Provide the [X, Y] coordinate of the cell's center where the given text is located.  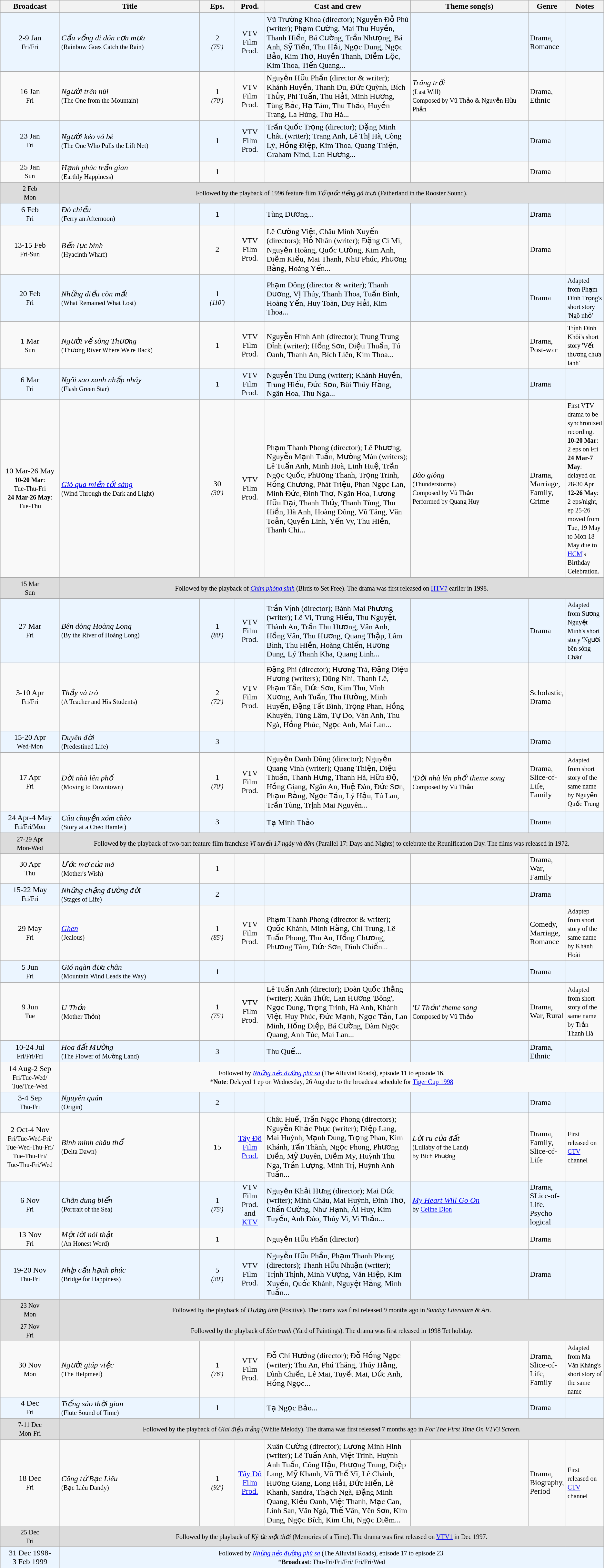
Bão giông(Thunderstorms)Composed by Vũ ThảoPerformed by Quang Huy [469, 488]
Adapted from short story of the same name by Trần Thanh Hà [585, 1011]
Nguyễn Thu Dung (writer); Khánh Huyền, Trung Hiếu, Đức Sơn, Bùi Thúy Hằng, Ngân Hoa, Thu Nga... [338, 384]
27 MarFri [30, 631]
25 DecFri [30, 1536]
1(110′) [217, 298]
Drama, Post-war [547, 345]
Bến lục bình (Hyacinth Wharf) [130, 250]
Followed by the playback of Giai điệu trắng (White Melody). The drama was first released 7 months ago in For The First Time On VTV3 Screen. [332, 1429]
VTV Film Prod. and KTV [250, 1204]
31 Dec 1998-3 Feb 1999 [30, 1558]
Nguyễn Hữu Phần (director) [338, 1239]
Adapted from Ma Văn Kháng's short story of the same name [585, 1369]
2(75′) [217, 42]
Nhịp cầu hạnh phúc (Bridge for Happiness) [130, 1274]
Dời nhà lên phố (Moving to Downtown) [130, 782]
Đò chiều (Ferry an Afternoon) [130, 214]
Adapted from Sương Nguyệt Minh's short story 'Người bên sông Châu' [585, 631]
4 DecFri [30, 1408]
Scholastic, Drama [547, 697]
29 MayFri [30, 933]
Followed by the playback of Chim phóng sinh (Birds to Set Free). The drama was first released on HTV7 earlier in 1998. [332, 588]
Tùng Dương... [338, 214]
23 JanFri [30, 141]
15-22 MayFri/Fri [30, 894]
9 JunTue [30, 1011]
Chân dung biển (Portrait of the Sea) [130, 1204]
Drama, Marriage, Family, Crime [547, 488]
20 FebFri [30, 298]
Người giúp việc (The Helpmeet) [130, 1369]
Lời ru của đất(Lullaby of the Land)by Bích Phượng [469, 1147]
13 NovFri [30, 1239]
'Dời nhà lên phố' theme songComposed by Vũ Thảo [469, 782]
Công tử Bạc Liêu (Bạc Liêu Dandy) [130, 1483]
5(30′) [217, 1274]
1(80′) [217, 631]
Thu Quế... [338, 1051]
10 Mar-26 May10-20 Mar:Tue-Thu-Fri24 Mar-26 May:Tue-Thu [30, 488]
Gió ngàn đưa chân (Mountain Wind Leads the Way) [130, 972]
Eps. [217, 6]
15 MarSun [30, 588]
Drama, War, Rural [547, 1011]
Những điều còn mất (What Remained What Lost) [130, 298]
Nguyễn Hinh Anh (director); Trung Trung Đỉnh (writer); Hồng Sơn, Diệu Thuần, Tú Oanh, Thanh An, Bích Liên, Kim Thoa... [338, 345]
Tạ Minh Thảo [338, 822]
27 NovFri [30, 1330]
Drama, Biography, Period [547, 1483]
Trăng trối(Last Will)Composed by Vũ Thảo & Nguyễn Hữu Phần [469, 96]
Theme song(s) [469, 6]
5 JunFri [30, 972]
Gió qua miền tối sáng (Wind Through the Dark and Light) [130, 488]
10-24 JulFri/Fri/Fri [30, 1051]
Phạm Thanh Phong (director & writer); Quốc Khánh, Minh Hằng, Chí Trung, Lê Tuấn Phong, Thu An, Hồng Chương, Phương Tâm, Đức Sơn, Đình Chiến... [338, 933]
19-20 NovThu-Fri [30, 1274]
Ghen (Jealous) [130, 933]
Nguyên quán (Origin) [130, 1102]
Một lời nói thật (An Honest Word) [130, 1239]
1(92′) [217, 1483]
6 NovFri [30, 1204]
Tạ Ngọc Bảo... [338, 1408]
16 JanFri [30, 96]
1(85′) [217, 933]
Bình minh châu thổ (Delta Dawn) [130, 1147]
'U Thỏn' theme songComposed by Vũ Thảo [469, 1011]
Title [130, 6]
Genre [547, 6]
Followed by the playback of Ký ức một thời (Memories of a Time). The drama was first released on VTV1 in Dec 1997. [332, 1536]
23 NovMon [30, 1310]
Followed by Những nẻo đường phù sa (The Alluvial Roads), episode 17 to episode 23.*Broadcast: Thu-Fri/Fri/Fri/ Fri/Fri/Wed [332, 1558]
Những chặng đường đời (Stages of Life) [130, 894]
27-29 AprMon-Wed [30, 843]
13-15 FebFri-Sun [30, 250]
Người kéo vó bè (The One Who Pulls the Lift Net) [130, 141]
Comedy, Marriage, Romance [547, 933]
Broadcast [30, 6]
Câu chuyện xóm chèo (Story at a Chèo Hamlet) [130, 822]
3-10 AprFri/Fri [30, 697]
15 [217, 1147]
7-11 DecMon-Fri [30, 1429]
Người trên núi (The One from the Mountain) [130, 96]
Prod. [250, 6]
3-4 SepThu-Fri [30, 1102]
Adaptep from short story of the same name by Khánh Hoài [585, 933]
6 MarFri [30, 384]
2 FebMon [30, 193]
Đỗ Chí Hướng (director); Đỗ Hồng Ngọc (writer); Thu An, Phú Thăng, Thúy Hằng, Đình Chiến, Lê Mai, Tuyết Mai, Đức Anh, Hồng Ngọc... [338, 1369]
6 FebFri [30, 214]
Hoa đất Mường (The Flower of Mường Land) [130, 1051]
Drama, SLice-of-Life, Psycho logical [547, 1204]
15-20 AprWed-Mon [30, 742]
1(76′) [217, 1369]
30 NovMon [30, 1369]
Nguyễn Khải Hưng (director); Mai Đức (writer); Minh Châu, Mai Huỳnh, Đình Thơ, Chấn Cường, Như Hạnh, Ái Huy, Kim Tuyến, Anh Đào, Thúy Vi, Vi Thảo... [338, 1204]
2(72′) [217, 697]
14 Aug-2 SepFri/Tue-Wed/ Tue/Tue-Wed [30, 1077]
Adapted from short story of the same name by Nguyễn Quốc Trung [585, 782]
Drama, War, Family [547, 869]
Cầu vồng đi đón cơn mưa (Rainbow Goes Catch the Rain) [130, 42]
Bên dòng Hoàng Long (By the River of Hoàng Long) [130, 631]
My Heart Will Go Onby Celine Dion [469, 1204]
Followed by the playback of Dương tính (Positive). The drama was first released 9 months ago in Sunday Literature & Art. [332, 1310]
Người về sông Thương (Thương River Where We're Back) [130, 345]
Trần Quốc Trọng (director); Đặng Minh Châu (writer); Trang Anh, Lê Thị Hà, Công Lý, Hồng Điệp, Kim Thoa, Quang Thiện, Graham Nind, Lan Hương... [338, 141]
Drama, Romance [547, 42]
30(30′) [217, 488]
Phạm Đông (director & writer); Thanh Dương, Vị Thúy, Thanh Thoa, Tuấn Bình, Hoàng Yến, Huy Toàn, Duy Hải, Kim Thoa... [338, 298]
Thầy và trò (A Teacher and His Students) [130, 697]
Hạnh phúc trần gian (Earthly Happiness) [130, 172]
25 JanSun [30, 172]
30 AprThu [30, 869]
Ngôi sao xanh nhấp nháy (Flash Green Star) [130, 384]
1 MarSun [30, 345]
Adapted from Phạm Đình Trọng's short story 'Ngõ nhỏ' [585, 298]
Tiếng sáo thời gian (Flute Sound of Time) [130, 1408]
U Thỏn (Mother Thỏn) [130, 1011]
2 Oct-4 NovFri/Tue-Wed-Fri/Tue-Wed-Thu-Fri/Tue-Thu-Fri/Tue-Thu-Fri/Wed [30, 1147]
Ước mơ của má (Mother's Wish) [130, 869]
Trịnh Đình Khôi's short story 'Vết thương chưa lành' [585, 345]
Notes [585, 6]
2-9 JanFri/Fri [30, 42]
Duyên đời (Predestined Life) [130, 742]
Followed by the playback of 1996 feature film Tổ quốc tiếng gà trưa (Fatherland in the Rooster Sound). [332, 193]
17 AprFri [30, 782]
Followed by the playback of Sân tranh (Yard of Paintings). The drama was first released in 1998 Tet holiday. [332, 1330]
Cast and crew [338, 6]
18 DecFri [30, 1483]
24 Apr-4 MayFri/Fri/Mon [30, 822]
Drama, Family, Slice-of-Life [547, 1147]
